Locate the cell with the specified text and output its [X, Y] center coordinate. 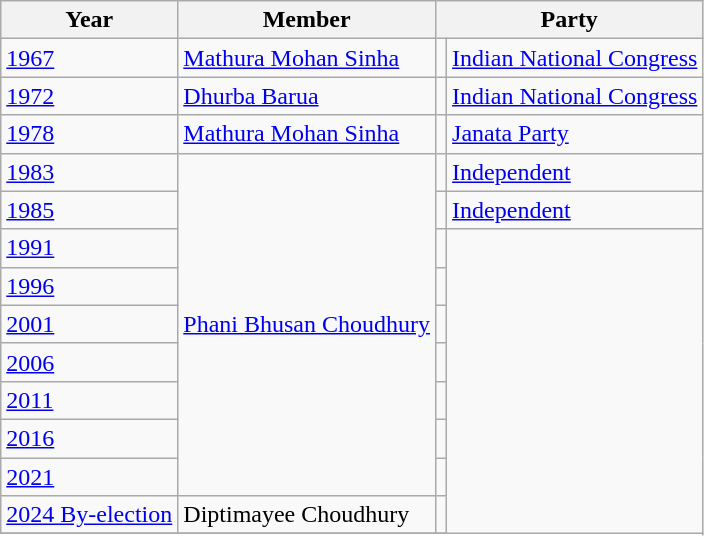
1978 [90, 134]
1972 [90, 96]
2006 [90, 362]
1996 [90, 286]
1967 [90, 58]
1991 [90, 248]
2016 [90, 438]
Janata Party [575, 134]
Phani Bhusan Choudhury [307, 324]
Party [570, 20]
1985 [90, 210]
Dhurba Barua [307, 96]
2011 [90, 400]
2001 [90, 324]
Year [90, 20]
2021 [90, 477]
2024 By-election [90, 515]
1983 [90, 172]
Member [307, 20]
Diptimayee Choudhury [307, 515]
